Scan for the cell matching the given text and deliver its [X, Y] coordinate at center. 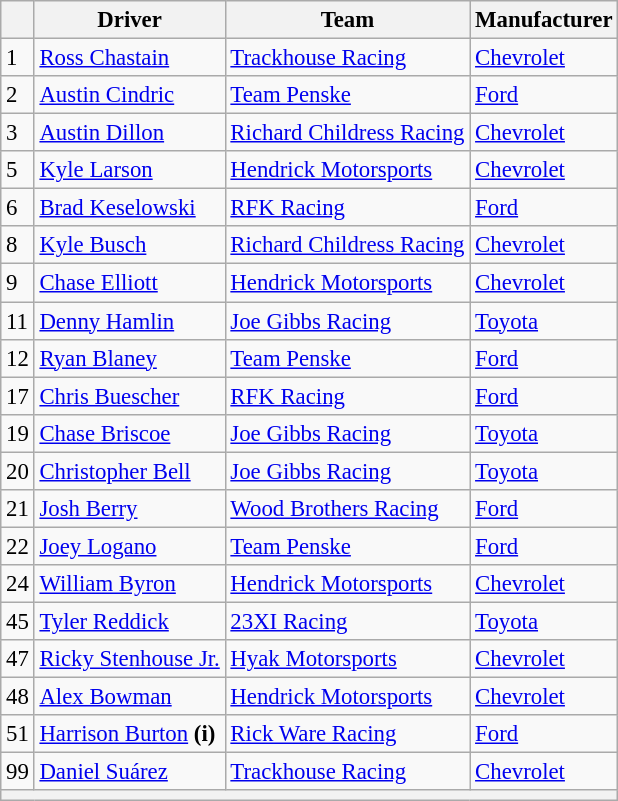
Alex Bowman [130, 697]
47 [18, 659]
2 [18, 95]
Christopher Bell [130, 471]
Hyak Motorsports [348, 659]
11 [18, 321]
Kyle Larson [130, 170]
Chase Briscoe [130, 433]
22 [18, 546]
3 [18, 133]
Austin Dillon [130, 133]
Manufacturer [544, 20]
Daniel Suárez [130, 772]
17 [18, 396]
Denny Hamlin [130, 321]
12 [18, 358]
Wood Brothers Racing [348, 509]
Ross Chastain [130, 58]
Driver [130, 20]
William Byron [130, 584]
51 [18, 734]
Josh Berry [130, 509]
Ryan Blaney [130, 358]
48 [18, 697]
23XI Racing [348, 621]
Chris Buescher [130, 396]
8 [18, 245]
Harrison Burton (i) [130, 734]
Rick Ware Racing [348, 734]
Tyler Reddick [130, 621]
45 [18, 621]
Chase Elliott [130, 283]
5 [18, 170]
24 [18, 584]
Ricky Stenhouse Jr. [130, 659]
Austin Cindric [130, 95]
6 [18, 208]
99 [18, 772]
Brad Keselowski [130, 208]
19 [18, 433]
20 [18, 471]
Kyle Busch [130, 245]
Team [348, 20]
21 [18, 509]
1 [18, 58]
9 [18, 283]
Joey Logano [130, 546]
